Return the [X, Y] coordinate for the center point of the cell that contains the specified text.  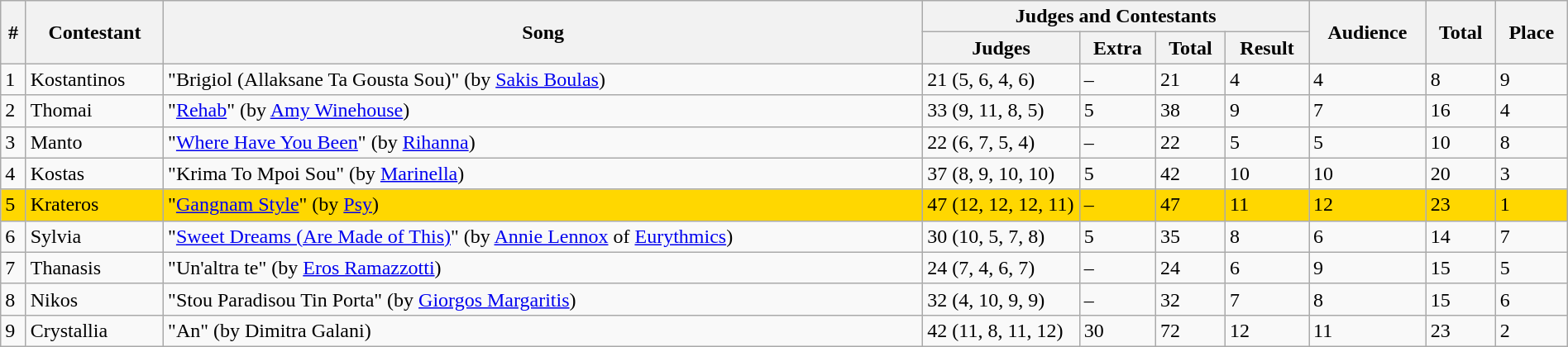
Krateros [94, 205]
"Un'altra te" (by Eros Ramazzotti) [543, 268]
32 (4, 10, 9, 9) [1001, 299]
Thomai [94, 111]
"An" (by Dimitra Galani) [543, 330]
20 [1460, 173]
"Gangnam Style" (by Psy) [543, 205]
Audience [1368, 32]
"Where Have You Been" (by Rihanna) [543, 142]
Song [543, 32]
30 [1117, 330]
24 [1190, 268]
14 [1460, 236]
35 [1190, 236]
21 (5, 6, 4, 6) [1001, 79]
33 (9, 11, 8, 5) [1001, 111]
22 [1190, 142]
Judges [1001, 48]
24 (7, 4, 6, 7) [1001, 268]
Thanasis [94, 268]
Contestant [94, 32]
Crystallia [94, 330]
Judges and Contestants [1116, 17]
42 (11, 8, 11, 12) [1001, 330]
Result [1267, 48]
Extra [1117, 48]
16 [1460, 111]
"Stou Paradisou Tin Porta" (by Giorgos Margaritis) [543, 299]
"Krima To Mpoi Sou" (by Marinella) [543, 173]
Sylvia [94, 236]
Place [1532, 32]
"Sweet Dreams (Are Made of This)" (by Annie Lennox of Eurythmics) [543, 236]
38 [1190, 111]
72 [1190, 330]
# [13, 32]
Manto [94, 142]
Kostas [94, 173]
37 (8, 9, 10, 10) [1001, 173]
30 (10, 5, 7, 8) [1001, 236]
"Rehab" (by Amy Winehouse) [543, 111]
21 [1190, 79]
"Brigiol (Allaksane Ta Gousta Sou)" (by Sakis Boulas) [543, 79]
22 (6, 7, 5, 4) [1001, 142]
Kostantinos [94, 79]
32 [1190, 299]
47 [1190, 205]
Nikos [94, 299]
42 [1190, 173]
47 (12, 12, 12, 11) [1001, 205]
